Locate the cell with the specified text and output its (X, Y) center coordinate. 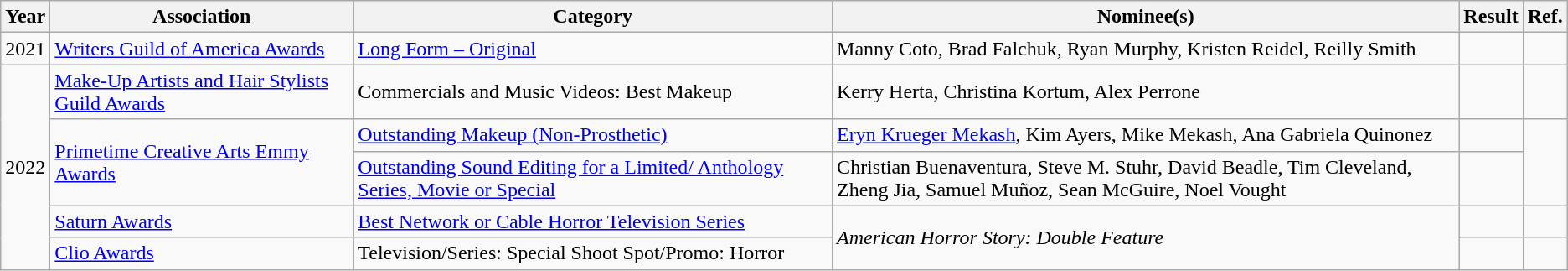
Outstanding Sound Editing for a Limited/ Anthology Series, Movie or Special (593, 178)
Clio Awards (202, 253)
Writers Guild of America Awards (202, 49)
2021 (25, 49)
Ref. (1545, 17)
Long Form – Original (593, 49)
Television/Series: Special Shoot Spot/Promo: Horror (593, 253)
Manny Coto, Brad Falchuk, Ryan Murphy, Kristen Reidel, Reilly Smith (1146, 49)
Year (25, 17)
Make-Up Artists and Hair Stylists Guild Awards (202, 92)
Category (593, 17)
Kerry Herta, Christina Kortum, Alex Perrone (1146, 92)
2022 (25, 167)
Christian Buenaventura, Steve M. Stuhr, David Beadle, Tim Cleveland, Zheng Jia, Samuel Muñoz, Sean McGuire, Noel Vought (1146, 178)
American Horror Story: Double Feature (1146, 237)
Primetime Creative Arts Emmy Awards (202, 163)
Association (202, 17)
Nominee(s) (1146, 17)
Outstanding Makeup (Non-Prosthetic) (593, 135)
Eryn Krueger Mekash, Kim Ayers, Mike Mekash, Ana Gabriela Quinonez (1146, 135)
Saturn Awards (202, 221)
Result (1491, 17)
Best Network or Cable Horror Television Series (593, 221)
Commercials and Music Videos: Best Makeup (593, 92)
